Search for the cell housing the specified text and yield its [X, Y] center coordinate. 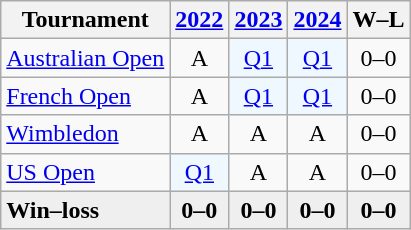
2023 [258, 20]
US Open [86, 172]
French Open [86, 96]
Tournament [86, 20]
Win–loss [86, 210]
Wimbledon [86, 134]
2022 [200, 20]
2024 [318, 20]
W–L [378, 20]
Australian Open [86, 58]
